Provide the [X, Y] coordinate of the cell's center where the given text is located.  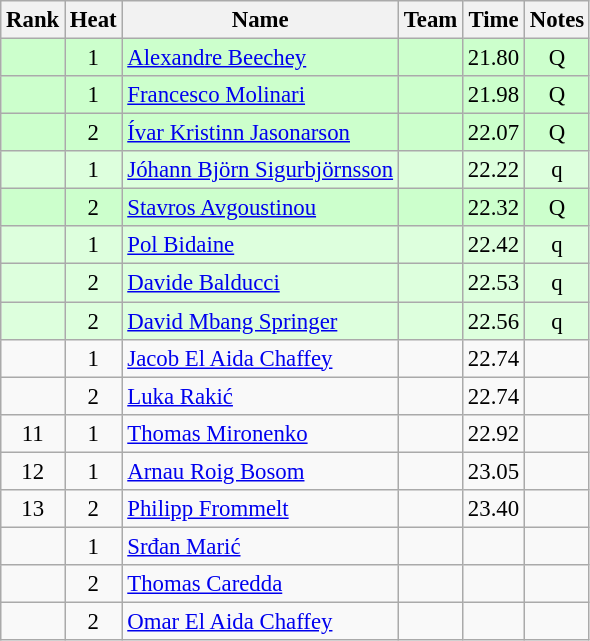
Philipp Frommelt [260, 509]
David Mbang Springer [260, 321]
22.22 [494, 170]
Name [260, 20]
Rank [33, 20]
11 [33, 433]
Jacob El Aida Chaffey [260, 358]
Thomas Mironenko [260, 433]
Team [430, 20]
23.05 [494, 471]
Davide Balducci [260, 283]
Alexandre Beechey [260, 58]
22.92 [494, 433]
22.42 [494, 245]
12 [33, 471]
21.80 [494, 58]
Ívar Kristinn Jasonarson [260, 133]
Time [494, 20]
Pol Bidaine [260, 245]
21.98 [494, 95]
22.53 [494, 283]
Omar El Aida Chaffey [260, 621]
Francesco Molinari [260, 95]
Jóhann Björn Sigurbjörnsson [260, 170]
22.56 [494, 321]
Thomas Caredda [260, 584]
Stavros Avgoustinou [260, 208]
22.32 [494, 208]
Notes [556, 20]
Heat [94, 20]
Srđan Marić [260, 546]
23.40 [494, 509]
Luka Rakić [260, 396]
13 [33, 509]
22.07 [494, 133]
Arnau Roig Bosom [260, 471]
